Search for the cell housing the specified text and yield its [X, Y] center coordinate. 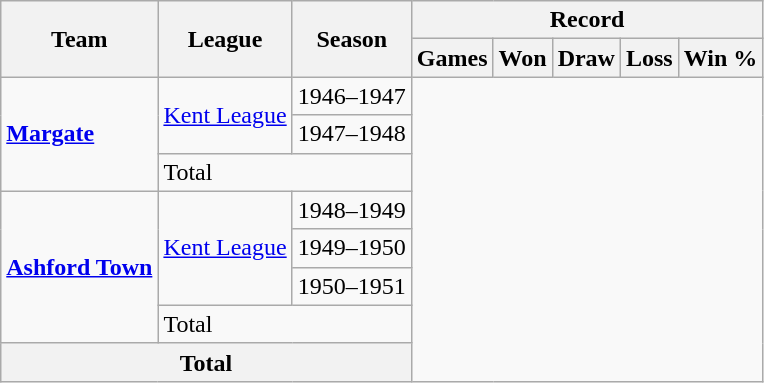
Margate [80, 134]
Ashford Town [80, 267]
1946–1947 [352, 96]
Games [452, 58]
1948–1949 [352, 210]
Loss [649, 58]
Team [80, 39]
Record [587, 20]
Draw [586, 58]
1950–1951 [352, 286]
1947–1948 [352, 134]
League [225, 39]
Won [522, 58]
Win % [720, 58]
1949–1950 [352, 248]
Season [352, 39]
